Capture the cell that displays the provided text and extract its (X, Y) central coordinate. 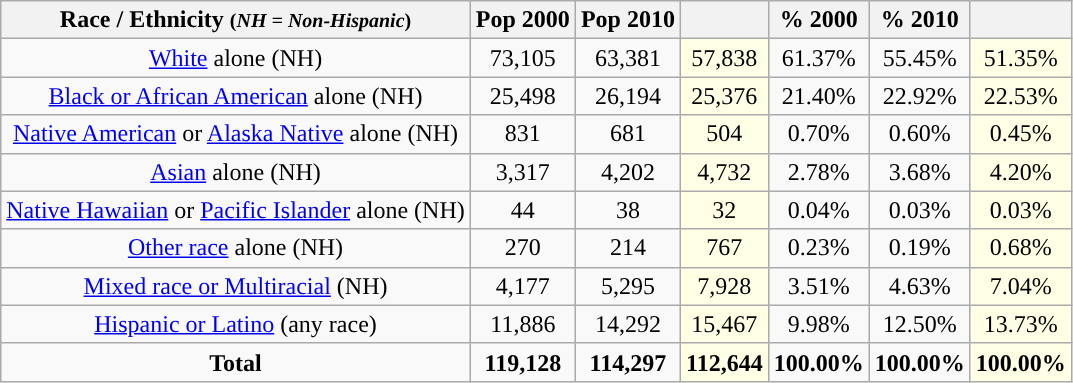
0.45% (1020, 134)
681 (628, 134)
Pop 2010 (628, 20)
% 2010 (920, 20)
5,295 (628, 286)
4.63% (920, 286)
Native American or Alaska Native alone (NH) (236, 134)
9.98% (818, 324)
22.53% (1020, 96)
7.04% (1020, 286)
4.20% (1020, 172)
0.60% (920, 134)
119,128 (522, 362)
11,886 (522, 324)
38 (628, 210)
63,381 (628, 58)
% 2000 (818, 20)
12.50% (920, 324)
22.92% (920, 96)
112,644 (724, 362)
55.45% (920, 58)
214 (628, 248)
13.73% (1020, 324)
21.40% (818, 96)
Native Hawaiian or Pacific Islander alone (NH) (236, 210)
15,467 (724, 324)
Total (236, 362)
4,732 (724, 172)
Other race alone (NH) (236, 248)
2.78% (818, 172)
0.70% (818, 134)
0.19% (920, 248)
0.68% (1020, 248)
Mixed race or Multiracial (NH) (236, 286)
61.37% (818, 58)
26,194 (628, 96)
4,202 (628, 172)
51.35% (1020, 58)
504 (724, 134)
4,177 (522, 286)
25,376 (724, 96)
3.68% (920, 172)
Asian alone (NH) (236, 172)
3,317 (522, 172)
0.04% (818, 210)
0.23% (818, 248)
Black or African American alone (NH) (236, 96)
270 (522, 248)
Race / Ethnicity (NH = Non-Hispanic) (236, 20)
Hispanic or Latino (any race) (236, 324)
White alone (NH) (236, 58)
Pop 2000 (522, 20)
44 (522, 210)
767 (724, 248)
7,928 (724, 286)
32 (724, 210)
25,498 (522, 96)
114,297 (628, 362)
73,105 (522, 58)
831 (522, 134)
3.51% (818, 286)
14,292 (628, 324)
57,838 (724, 58)
